Detect which cell encompasses the target text, then output its [x, y] center coordinate. 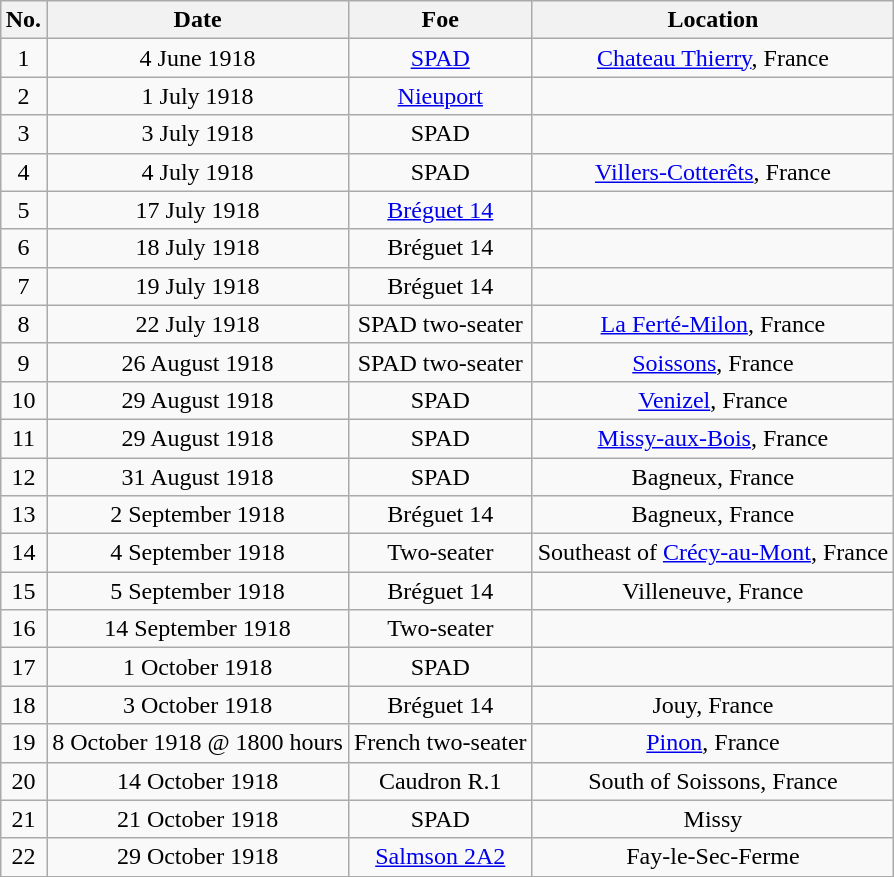
Chateau Thierry, France [713, 58]
7 [23, 286]
31 August 1918 [198, 477]
22 July 1918 [198, 324]
21 October 1918 [198, 819]
11 [23, 438]
Nieuport [440, 96]
1 October 1918 [198, 667]
22 [23, 857]
5 [23, 210]
No. [23, 20]
3 October 1918 [198, 705]
Pinon, France [713, 743]
French two-seater [440, 743]
Date [198, 20]
4 July 1918 [198, 172]
Location [713, 20]
21 [23, 819]
8 [23, 324]
1 July 1918 [198, 96]
Foe [440, 20]
14 September 1918 [198, 629]
15 [23, 591]
Caudron R.1 [440, 781]
8 October 1918 @ 1800 hours [198, 743]
14 [23, 553]
29 October 1918 [198, 857]
19 July 1918 [198, 286]
Missy-aux-Bois, France [713, 438]
20 [23, 781]
Venizel, France [713, 400]
La Ferté-Milon, France [713, 324]
4 June 1918 [198, 58]
Villeneuve, France [713, 591]
12 [23, 477]
19 [23, 743]
13 [23, 515]
5 September 1918 [198, 591]
4 September 1918 [198, 553]
3 July 1918 [198, 134]
4 [23, 172]
2 September 1918 [198, 515]
14 October 1918 [198, 781]
Villers-Cotterêts, France [713, 172]
Missy [713, 819]
Soissons, France [713, 362]
Jouy, France [713, 705]
17 July 1918 [198, 210]
Fay-le-Sec-Ferme [713, 857]
18 [23, 705]
17 [23, 667]
Salmson 2A2 [440, 857]
2 [23, 96]
1 [23, 58]
9 [23, 362]
Southeast of Crécy-au-Mont, France [713, 553]
26 August 1918 [198, 362]
10 [23, 400]
16 [23, 629]
South of Soissons, France [713, 781]
18 July 1918 [198, 248]
3 [23, 134]
6 [23, 248]
